Provide the (x, y) coordinate of the cell's center where the given text is located.  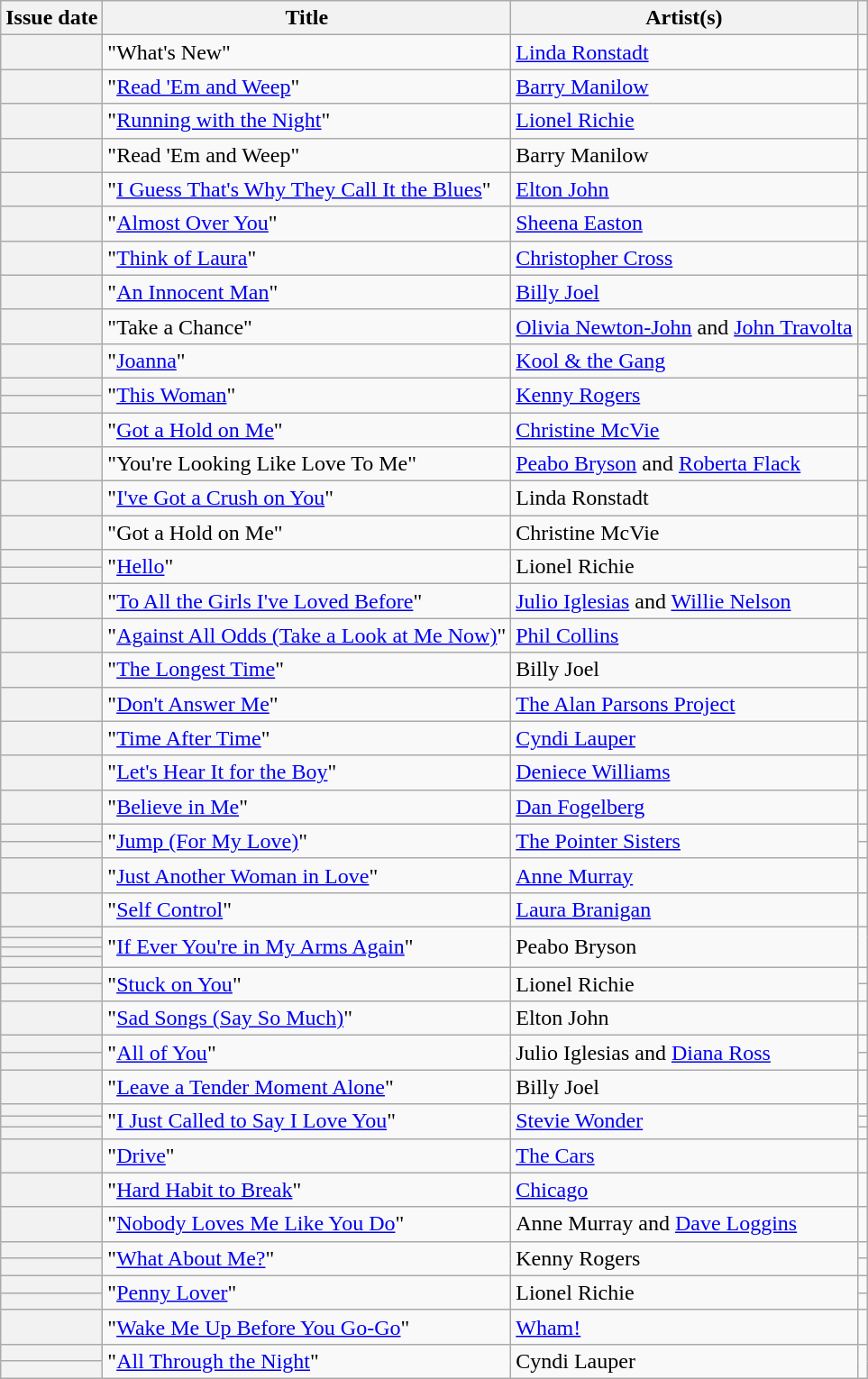
"Don't Answer Me" (306, 704)
The Pointer Sisters (684, 841)
"Take a Chance" (306, 326)
"Sad Songs (Say So Much)" (306, 1018)
"The Longest Time" (306, 670)
Dan Fogelberg (684, 807)
"An Innocent Man" (306, 292)
Issue date (52, 18)
"All of You" (306, 1053)
Anne Murray (684, 875)
"I Guess That's Why They Call It the Blues" (306, 189)
Christopher Cross (684, 258)
"What About Me?" (306, 1258)
Laura Branigan (684, 909)
Sheena Easton (684, 224)
"Let's Hear It for the Boy" (306, 772)
Chicago (684, 1190)
"Penny Lover" (306, 1292)
"I Just Called to Say I Love You" (306, 1121)
Julio Iglesias and Diana Ross (684, 1053)
Phil Collins (684, 635)
"Just Another Woman in Love" (306, 875)
"Nobody Loves Me Like You Do" (306, 1224)
"You're Looking Like Love To Me" (306, 464)
"Leave a Tender Moment Alone" (306, 1087)
The Cars (684, 1155)
"Stuck on You" (306, 984)
The Alan Parsons Project (684, 704)
"To All the Girls I've Loved Before" (306, 601)
"Drive" (306, 1155)
"Think of Laura" (306, 258)
"All Through the Night" (306, 1361)
"What's New" (306, 52)
Title (306, 18)
Artist(s) (684, 18)
"Believe in Me" (306, 807)
"Running with the Night" (306, 121)
"Hello" (306, 567)
Peabo Bryson and Roberta Flack (684, 464)
"Against All Odds (Take a Look at Me Now)" (306, 635)
Peabo Bryson (684, 946)
"This Woman" (306, 395)
"Wake Me Up Before You Go-Go" (306, 1327)
"Hard Habit to Break" (306, 1190)
Stevie Wonder (684, 1121)
"I've Got a Crush on You" (306, 498)
Olivia Newton-John and John Travolta (684, 326)
"Self Control" (306, 909)
Deniece Williams (684, 772)
Julio Iglesias and Willie Nelson (684, 601)
"Joanna" (306, 361)
Wham! (684, 1327)
Kool & the Gang (684, 361)
"Almost Over You" (306, 224)
Anne Murray and Dave Loggins (684, 1224)
"Time After Time" (306, 738)
"If Ever You're in My Arms Again" (306, 946)
"Jump (For My Love)" (306, 841)
